Detect which cell encompasses the target text, then output its [X, Y] center coordinate. 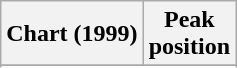
Chart (1999) [72, 34]
Peakposition [189, 34]
